Return (x, y) of the center of cell containing provided text 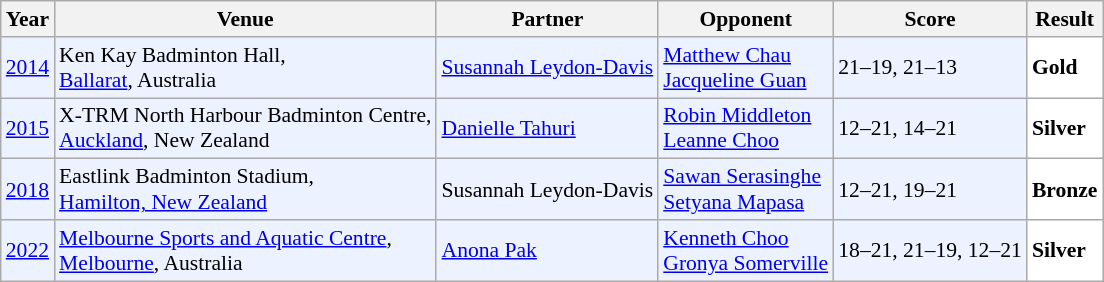
Venue (245, 19)
Anona Pak (547, 250)
2015 (28, 128)
Ken Kay Badminton Hall, Ballarat, Australia (245, 68)
Eastlink Badminton Stadium,Hamilton, New Zealand (245, 190)
Year (28, 19)
Opponent (746, 19)
X-TRM North Harbour Badminton Centre,Auckland, New Zealand (245, 128)
12–21, 19–21 (930, 190)
Danielle Tahuri (547, 128)
2014 (28, 68)
Melbourne Sports and Aquatic Centre,Melbourne, Australia (245, 250)
Matthew Chau Jacqueline Guan (746, 68)
Score (930, 19)
2018 (28, 190)
Gold (1065, 68)
Result (1065, 19)
12–21, 14–21 (930, 128)
Bronze (1065, 190)
21–19, 21–13 (930, 68)
2022 (28, 250)
Sawan Serasinghe Setyana Mapasa (746, 190)
Kenneth Choo Gronya Somerville (746, 250)
Robin Middleton Leanne Choo (746, 128)
Partner (547, 19)
18–21, 21–19, 12–21 (930, 250)
